For the text-containing cell, return its midpoint in (x, y) coordinate format. 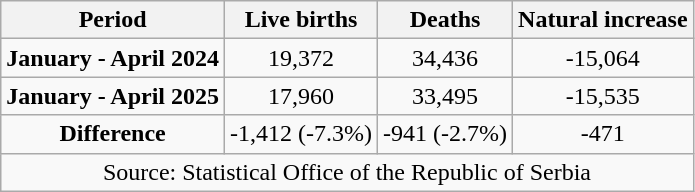
-15,535 (604, 96)
19,372 (302, 58)
-1,412 (-7.3%) (302, 134)
Source: Statistical Office of the Republic of Serbia (347, 172)
Difference (113, 134)
Natural increase (604, 20)
January - April 2024 (113, 58)
-471 (604, 134)
33,495 (446, 96)
-15,064 (604, 58)
34,436 (446, 58)
17,960 (302, 96)
Live births (302, 20)
-941 (-2.7%) (446, 134)
Period (113, 20)
Deaths (446, 20)
January - April 2025 (113, 96)
